Determine the (X, Y) coordinate at the center of the cell enclosing the given text.  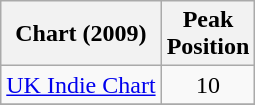
Chart (2009) (81, 34)
UK Indie Chart (81, 85)
PeakPosition (208, 34)
10 (208, 85)
